Capture the cell that displays the provided text and extract its (x, y) central coordinate. 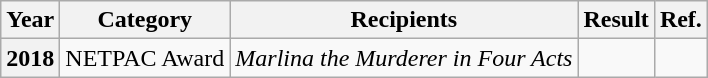
Result (616, 20)
Recipients (404, 20)
Marlina the Murderer in Four Acts (404, 58)
Year (30, 20)
NETPAC Award (145, 58)
Ref. (680, 20)
2018 (30, 58)
Category (145, 20)
